Identify which cell holds the provided text, then report its [X, Y] central coordinate. 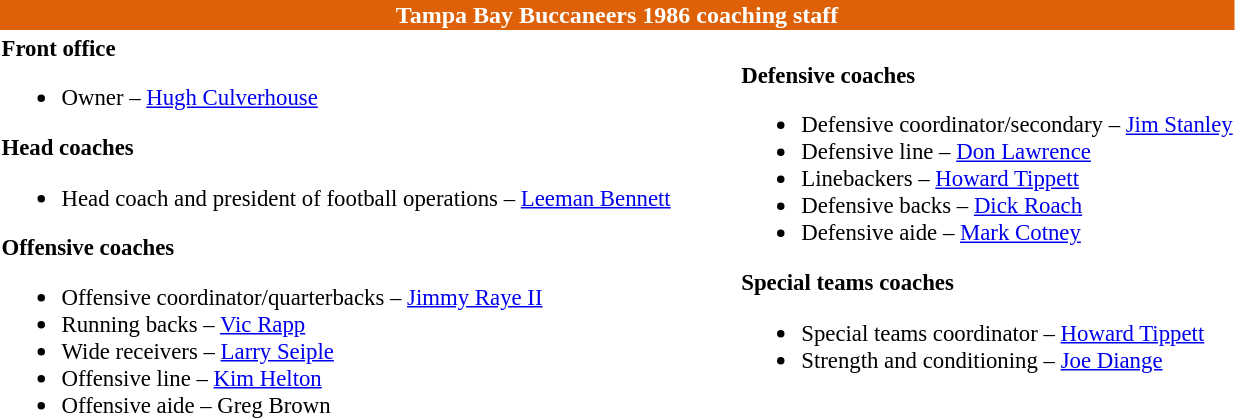
Tampa Bay Buccaneers 1986 coaching staff [617, 15]
